Output the (x, y) coordinate of the center of the cell containing the given text.  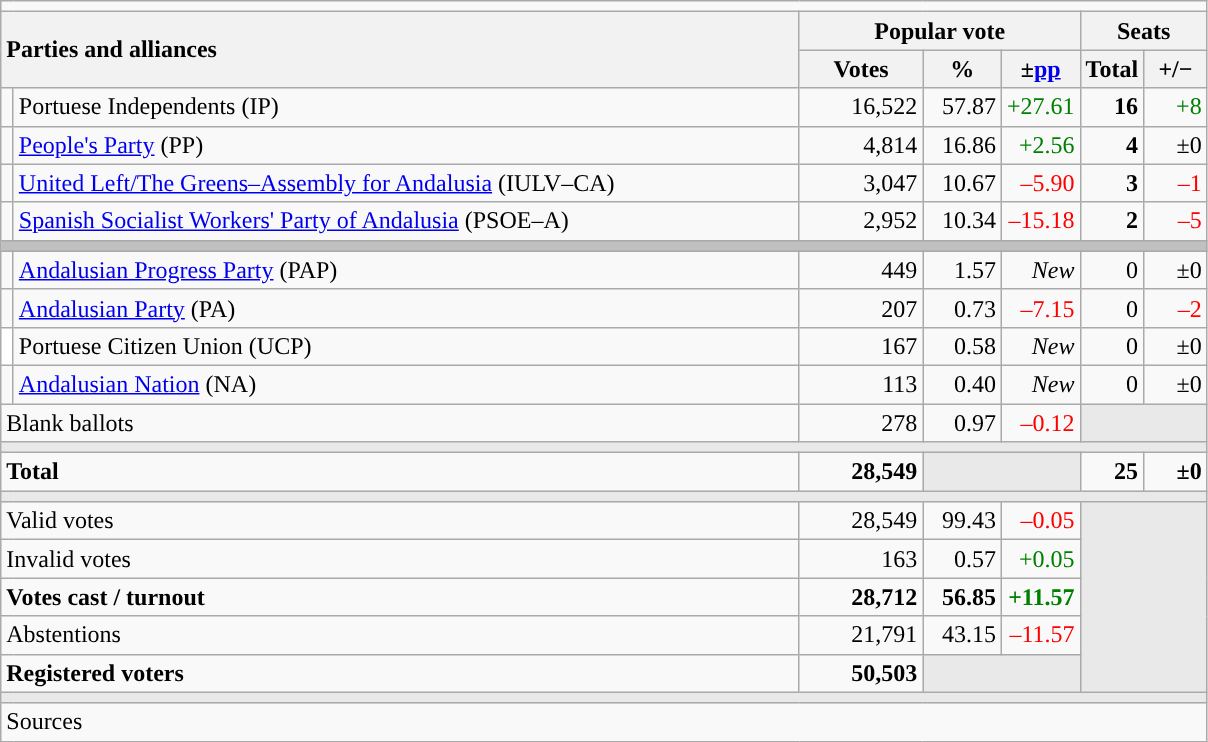
Seats (1144, 31)
21,791 (861, 635)
Abstentions (400, 635)
–15.18 (1040, 221)
+/− (1176, 69)
0.97 (962, 423)
+0.05 (1040, 559)
±pp (1040, 69)
–5 (1176, 221)
43.15 (962, 635)
+11.57 (1040, 597)
Votes cast / turnout (400, 597)
99.43 (962, 521)
+8 (1176, 107)
% (962, 69)
28,712 (861, 597)
25 (1112, 472)
3 (1112, 183)
1.57 (962, 270)
167 (861, 346)
Portuese Independents (IP) (406, 107)
113 (861, 384)
0.40 (962, 384)
50,503 (861, 673)
4 (1112, 145)
Registered voters (400, 673)
–5.90 (1040, 183)
0.58 (962, 346)
Portuese Citizen Union (UCP) (406, 346)
449 (861, 270)
Valid votes (400, 521)
0.57 (962, 559)
10.67 (962, 183)
207 (861, 308)
Popular vote (940, 31)
10.34 (962, 221)
Invalid votes (400, 559)
Andalusian Progress Party (PAP) (406, 270)
–2 (1176, 308)
People's Party (PP) (406, 145)
16 (1112, 107)
56.85 (962, 597)
–7.15 (1040, 308)
2,952 (861, 221)
Andalusian Party (PA) (406, 308)
3,047 (861, 183)
Votes (861, 69)
Spanish Socialist Workers' Party of Andalusia (PSOE–A) (406, 221)
Blank ballots (400, 423)
–1 (1176, 183)
Parties and alliances (400, 50)
Sources (604, 722)
16.86 (962, 145)
163 (861, 559)
–0.12 (1040, 423)
278 (861, 423)
+2.56 (1040, 145)
4,814 (861, 145)
2 (1112, 221)
Andalusian Nation (NA) (406, 384)
16,522 (861, 107)
0.73 (962, 308)
–11.57 (1040, 635)
United Left/The Greens–Assembly for Andalusia (IULV–CA) (406, 183)
+27.61 (1040, 107)
57.87 (962, 107)
–0.05 (1040, 521)
